From the cell containing the given text, extract its center point as (x, y) coordinate. 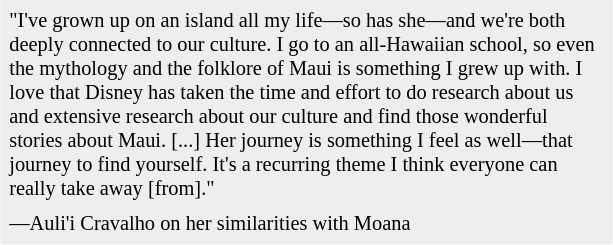
—Auli'i Cravalho on her similarities with Moana (306, 224)
